Identify which cell holds the provided text, then report its (x, y) central coordinate. 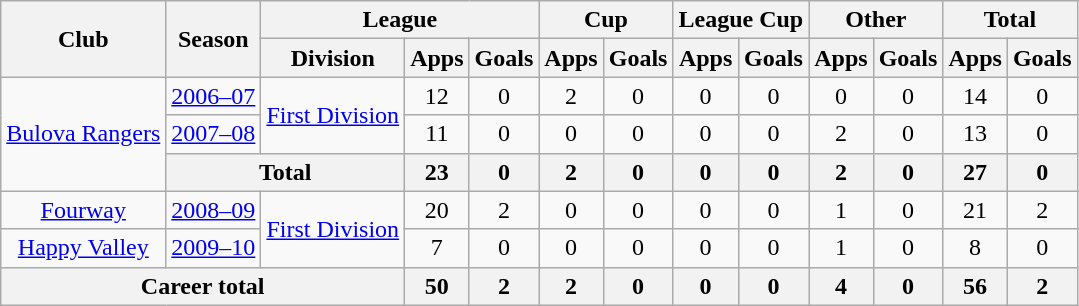
50 (437, 286)
8 (975, 248)
League Cup (741, 20)
Bulova Rangers (84, 134)
Happy Valley (84, 248)
14 (975, 96)
2007–08 (214, 134)
21 (975, 210)
13 (975, 134)
12 (437, 96)
League (400, 20)
11 (437, 134)
Cup (606, 20)
Division (333, 58)
Other (876, 20)
2009–10 (214, 248)
27 (975, 172)
4 (841, 286)
2006–07 (214, 96)
Career total (203, 286)
20 (437, 210)
56 (975, 286)
Club (84, 39)
2008–09 (214, 210)
Fourway (84, 210)
Season (214, 39)
7 (437, 248)
23 (437, 172)
